Provide the (X, Y) coordinate of the cell's center where the given text is located.  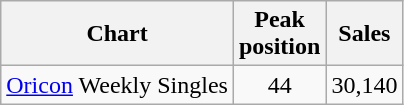
Chart (118, 34)
Peakposition (279, 34)
44 (279, 85)
Oricon Weekly Singles (118, 85)
30,140 (364, 85)
Sales (364, 34)
